Determine the (x, y) coordinate at the center of the cell enclosing the given text.  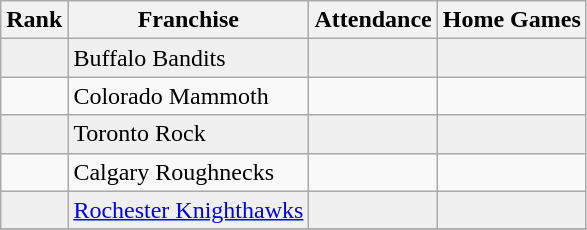
Calgary Roughnecks (188, 172)
Rochester Knighthawks (188, 210)
Rank (34, 20)
Colorado Mammoth (188, 96)
Buffalo Bandits (188, 58)
Toronto Rock (188, 134)
Franchise (188, 20)
Home Games (512, 20)
Attendance (373, 20)
